Detect which cell encompasses the target text, then output its (X, Y) center coordinate. 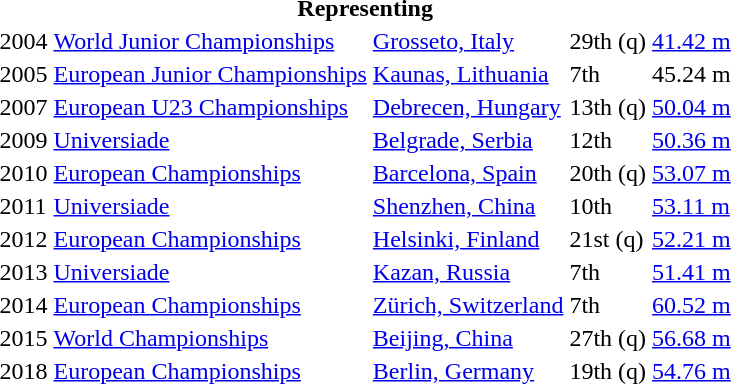
21st (q) (608, 239)
Zürich, Switzerland (468, 305)
Barcelona, Spain (468, 173)
27th (q) (608, 338)
Debrecen, Hungary (468, 107)
13th (q) (608, 107)
European Junior Championships (210, 74)
Kaunas, Lithuania (468, 74)
World Championships (210, 338)
Grosseto, Italy (468, 41)
29th (q) (608, 41)
Shenzhen, China (468, 206)
Kazan, Russia (468, 272)
European U23 Championships (210, 107)
10th (608, 206)
Belgrade, Serbia (468, 140)
Beijing, China (468, 338)
World Junior Championships (210, 41)
Helsinki, Finland (468, 239)
12th (608, 140)
20th (q) (608, 173)
